Provide the (x, y) coordinate of the cell's center where the given text is located.  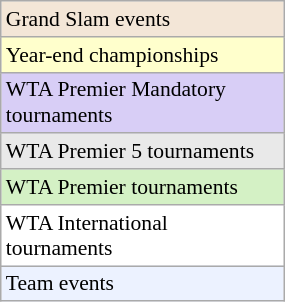
WTA Premier Mandatory tournaments (142, 102)
WTA Premier tournaments (142, 187)
Year-end championships (142, 55)
WTA Premier 5 tournaments (142, 152)
Grand Slam events (142, 19)
Team events (142, 284)
WTA International tournaments (142, 236)
